From the cell containing the given text, extract its center point as (x, y) coordinate. 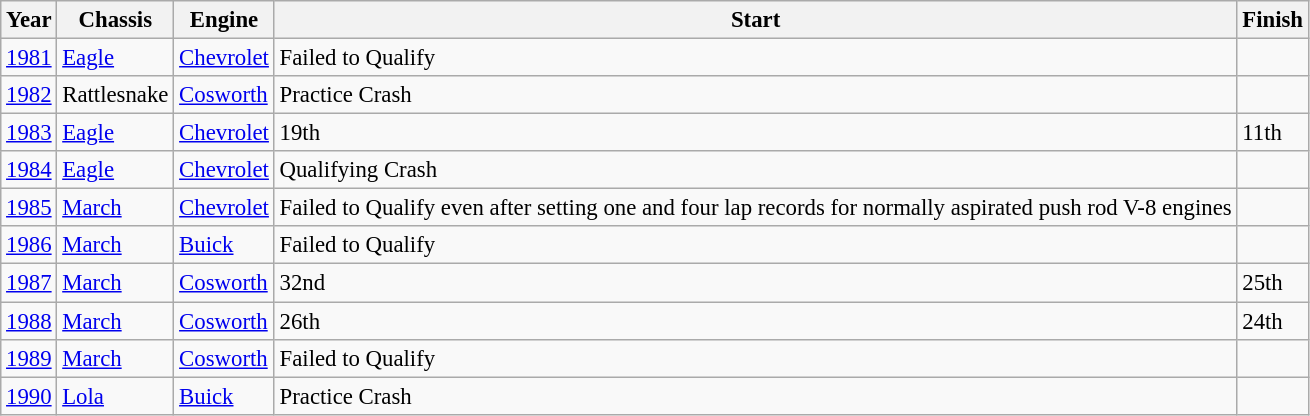
24th (1272, 321)
Qualifying Crash (756, 170)
Lola (116, 396)
1990 (29, 396)
1984 (29, 170)
26th (756, 321)
Chassis (116, 20)
1983 (29, 133)
Engine (224, 20)
25th (1272, 283)
1989 (29, 358)
Failed to Qualify even after setting one and four lap records for normally aspirated push rod V-8 engines (756, 208)
Rattlesnake (116, 95)
Start (756, 20)
1981 (29, 58)
1987 (29, 283)
Finish (1272, 20)
1988 (29, 321)
32nd (756, 283)
Year (29, 20)
1982 (29, 95)
19th (756, 133)
1986 (29, 245)
1985 (29, 208)
11th (1272, 133)
